From the cell containing the given text, extract its center point as [x, y] coordinate. 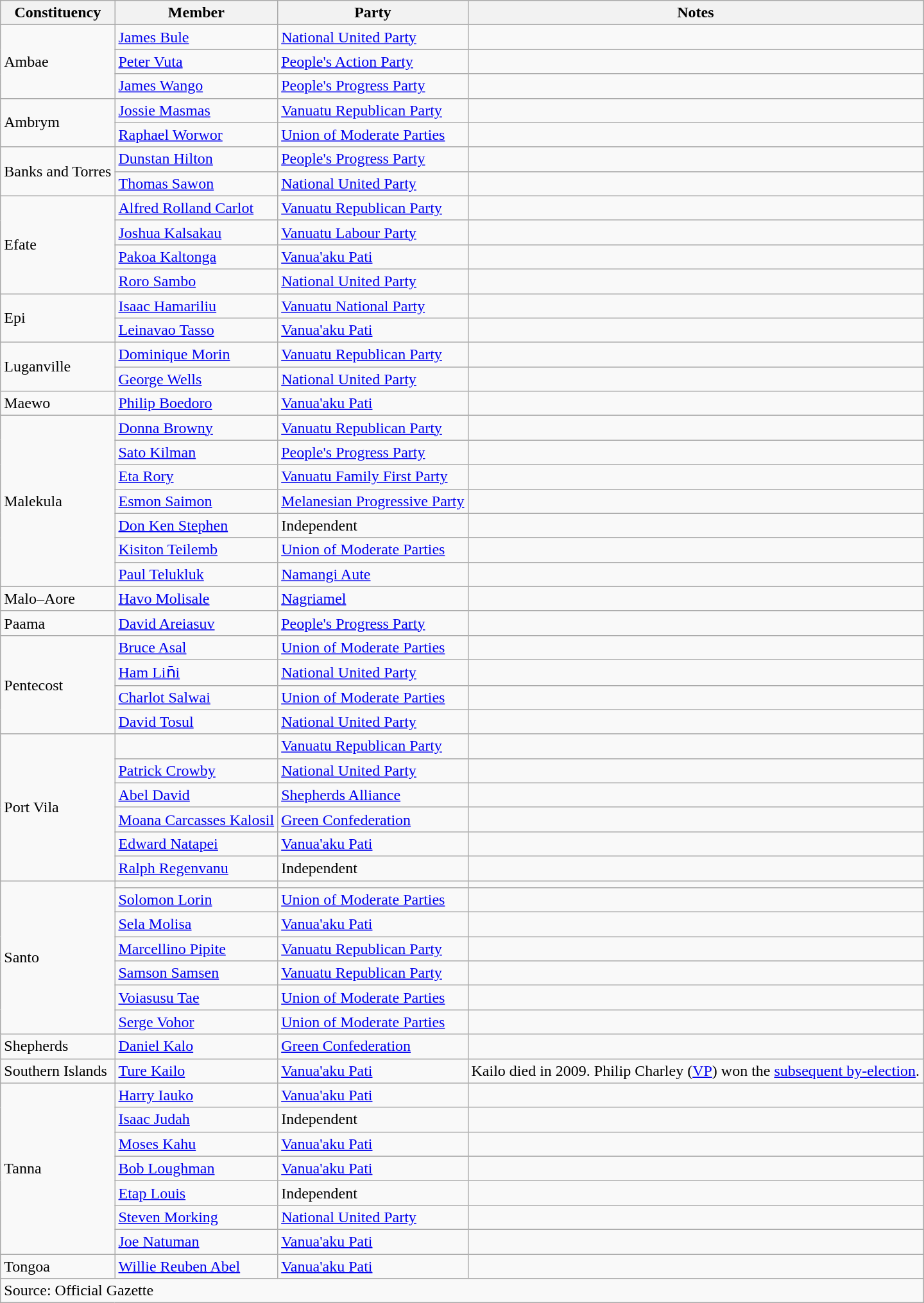
Alfred Rolland Carlot [196, 208]
Dominique Morin [196, 355]
Kisiton Teilemb [196, 550]
Eta Rory [196, 477]
Notes [696, 13]
Patrick Crowby [196, 771]
Tongoa [58, 1266]
Willie Reuben Abel [196, 1266]
Isaac Judah [196, 1120]
Santo [58, 957]
Moana Carcasses Kalosil [196, 819]
Namangi Aute [373, 574]
Esmon Saimon [196, 501]
Luganville [58, 367]
Ralph Regenvanu [196, 868]
Edward Natapei [196, 844]
George Wells [196, 379]
Dunstan Hilton [196, 159]
Don Ken Stephen [196, 525]
David Areiasuv [196, 623]
Serge Vohor [196, 1022]
Steven Morking [196, 1217]
Constituency [58, 13]
Source: Official Gazette [462, 1291]
Sato Kilman [196, 452]
Charlot Salwai [196, 697]
Voiasusu Tae [196, 998]
Sela Molisa [196, 924]
Efate [58, 244]
Shepherds Alliance [373, 795]
Bob Loughman [196, 1168]
Paul Telukluk [196, 574]
Tanna [58, 1168]
Samson Samsen [196, 973]
Member [196, 13]
Malekula [58, 501]
James Bule [196, 37]
Vanuatu Family First Party [373, 477]
David Tosul [196, 722]
Donna Browny [196, 428]
Peter Vuta [196, 62]
Havo Molisale [196, 599]
Banks and Torres [58, 171]
Moses Kahu [196, 1144]
Maewo [58, 404]
Roro Sambo [196, 281]
Daniel Kalo [196, 1046]
Vanuatu National Party [373, 306]
Etap Louis [196, 1193]
Solomon Lorin [196, 900]
People's Action Party [373, 62]
Party [373, 13]
Thomas Sawon [196, 183]
Pakoa Kaltonga [196, 257]
Ham Lin̄i [196, 672]
Southern Islands [58, 1071]
Leinavao Tasso [196, 330]
Harry Iauko [196, 1095]
James Wango [196, 86]
Marcellino Pipite [196, 949]
Joshua Kalsakau [196, 232]
Abel David [196, 795]
Melanesian Progressive Party [373, 501]
Paama [58, 623]
Port Vila [58, 807]
Ture Kailo [196, 1071]
Pentecost [58, 685]
Nagriamel [373, 599]
Ambrym [58, 123]
Vanuatu Labour Party [373, 232]
Kailo died in 2009. Philip Charley (VP) won the subsequent by-election. [696, 1071]
Isaac Hamariliu [196, 306]
Raphael Worwor [196, 135]
Shepherds [58, 1046]
Epi [58, 318]
Jossie Masmas [196, 110]
Philip Boedoro [196, 404]
Ambae [58, 62]
Malo–Aore [58, 599]
Bruce Asal [196, 647]
Joe Natuman [196, 1241]
